From the cell containing the given text, extract its center point as [x, y] coordinate. 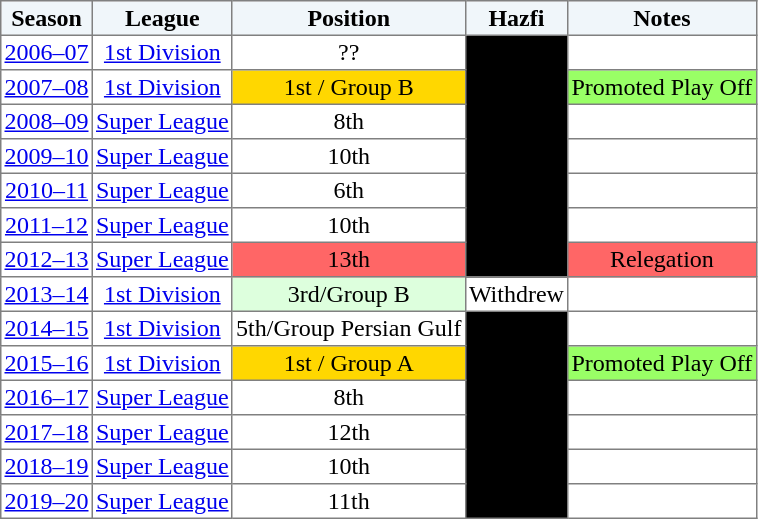
2008–09 [47, 121]
2016–17 [47, 397]
2018–19 [47, 466]
?? [348, 52]
Hazfi [516, 18]
1st / Group B [348, 87]
11th [348, 501]
League [162, 18]
Season [47, 18]
2013–14 [47, 294]
1st / Group A [348, 363]
Notes [662, 18]
2007–08 [47, 87]
2006–07 [47, 52]
Position [348, 18]
2011–12 [47, 225]
5th/Group Persian Gulf [348, 328]
2017–18 [47, 432]
2012–13 [47, 259]
Relegation [662, 259]
13th [348, 259]
Withdrew [516, 294]
3rd/Group B [348, 294]
6th [348, 190]
2019–20 [47, 501]
2015–16 [47, 363]
2009–10 [47, 156]
12th [348, 432]
2010–11 [47, 190]
2014–15 [47, 328]
